Identify which cell holds the provided text, then report its [X, Y] central coordinate. 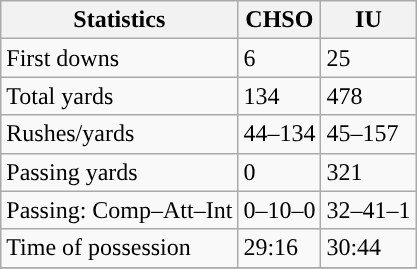
Statistics [120, 20]
6 [280, 58]
IU [368, 20]
134 [280, 96]
321 [368, 172]
Passing yards [120, 172]
32–41–1 [368, 210]
478 [368, 96]
25 [368, 58]
29:16 [280, 248]
0 [280, 172]
45–157 [368, 134]
CHSO [280, 20]
30:44 [368, 248]
44–134 [280, 134]
0–10–0 [280, 210]
Time of possession [120, 248]
First downs [120, 58]
Rushes/yards [120, 134]
Passing: Comp–Att–Int [120, 210]
Total yards [120, 96]
